Capture the cell that displays the provided text and extract its [X, Y] central coordinate. 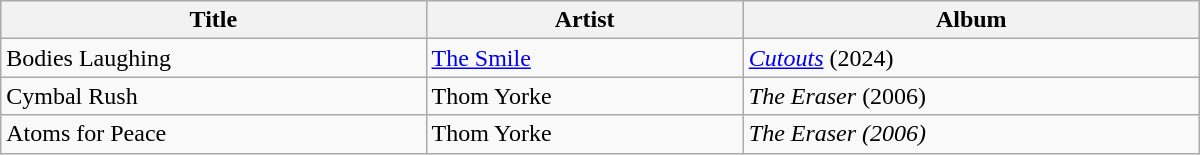
Album [971, 20]
Title [214, 20]
Cymbal Rush [214, 96]
Cutouts (2024) [971, 58]
The Smile [584, 58]
Artist [584, 20]
Bodies Laughing [214, 58]
Atoms for Peace [214, 134]
